Return the (X, Y) coordinate for the center point of the cell that contains the specified text.  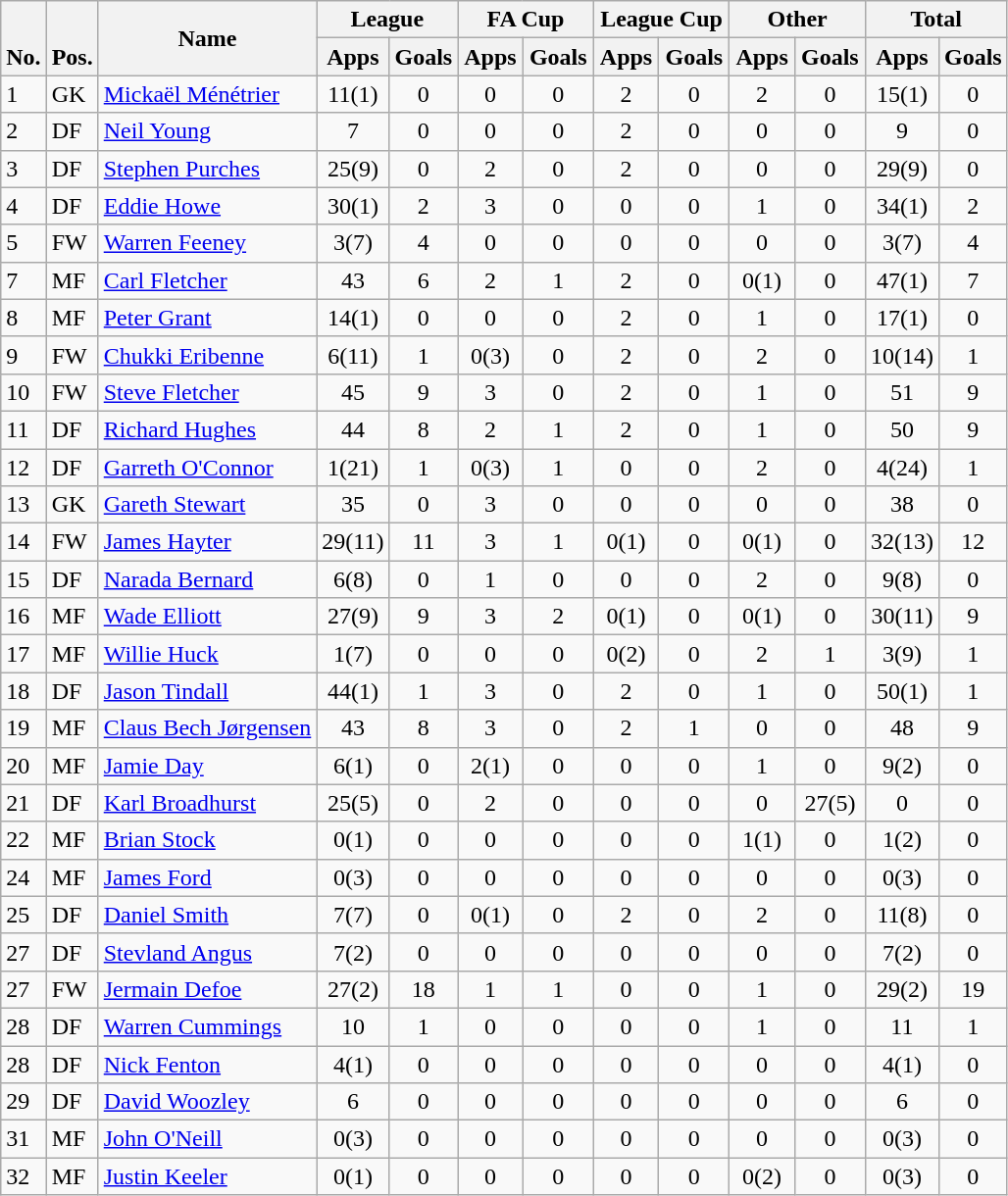
Stevland Angus (208, 952)
1(21) (353, 468)
James Ford (208, 877)
11(1) (353, 94)
15(1) (902, 94)
Pos. (73, 38)
Mickaël Ménétrier (208, 94)
League Cup (661, 20)
Gareth Stewart (208, 505)
Warren Feeney (208, 243)
47(1) (902, 280)
25 (24, 915)
League (387, 20)
4(24) (902, 468)
1(7) (353, 654)
Daniel Smith (208, 915)
29(11) (353, 542)
21 (24, 803)
17 (24, 654)
3(9) (902, 654)
30(1) (353, 206)
James Hayter (208, 542)
13 (24, 505)
15 (24, 579)
9(8) (902, 579)
Other (798, 20)
32 (24, 1176)
30(11) (902, 617)
51 (902, 392)
Narada Bernard (208, 579)
Peter Grant (208, 318)
11(8) (902, 915)
24 (24, 877)
6(1) (353, 766)
27(9) (353, 617)
5 (24, 243)
44(1) (353, 691)
Claus Bech Jørgensen (208, 728)
14 (24, 542)
38 (902, 505)
Justin Keeler (208, 1176)
Chukki Eribenne (208, 355)
29(2) (902, 989)
Stephen Purches (208, 169)
27(5) (830, 803)
Nick Fenton (208, 1064)
31 (24, 1139)
35 (353, 505)
Willie Huck (208, 654)
34(1) (902, 206)
2(1) (490, 766)
29 (24, 1102)
Jermain Defoe (208, 989)
14(1) (353, 318)
Warren Cummings (208, 1026)
20 (24, 766)
10(14) (902, 355)
David Woozley (208, 1102)
Jason Tindall (208, 691)
6(11) (353, 355)
17(1) (902, 318)
Brian Stock (208, 840)
Total (935, 20)
25(9) (353, 169)
29(9) (902, 169)
6(8) (353, 579)
27(2) (353, 989)
9(2) (902, 766)
50 (902, 429)
Wade Elliott (208, 617)
Richard Hughes (208, 429)
FA Cup (526, 20)
32(13) (902, 542)
Karl Broadhurst (208, 803)
1(2) (902, 840)
Name (208, 38)
44 (353, 429)
Jamie Day (208, 766)
22 (24, 840)
7(7) (353, 915)
Steve Fletcher (208, 392)
16 (24, 617)
Carl Fletcher (208, 280)
John O'Neill (208, 1139)
No. (24, 38)
48 (902, 728)
25(5) (353, 803)
Neil Young (208, 131)
Eddie Howe (208, 206)
Garreth O'Connor (208, 468)
45 (353, 392)
50(1) (902, 691)
1(1) (763, 840)
